Capture the cell that displays the provided text and extract its [x, y] central coordinate. 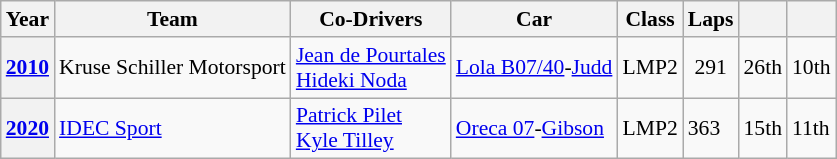
Lola B07/40-Judd [534, 68]
Team [172, 19]
10th [812, 68]
Jean de Pourtales Hideki Noda [371, 68]
Patrick Pilet Kyle Tilley [371, 128]
Laps [711, 19]
11th [812, 128]
Car [534, 19]
15th [762, 128]
Oreca 07-Gibson [534, 128]
363 [711, 128]
Class [650, 19]
Co-Drivers [371, 19]
2010 [28, 68]
291 [711, 68]
2020 [28, 128]
26th [762, 68]
IDEC Sport [172, 128]
Kruse Schiller Motorsport [172, 68]
Year [28, 19]
